Pinpoint the cell where the given text exists, returning its (X, Y) midpoint coordinate. 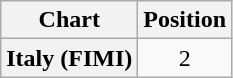
Chart (70, 20)
Position (185, 20)
2 (185, 58)
Italy (FIMI) (70, 58)
